Scan for the cell matching the given text and deliver its (x, y) coordinate at center. 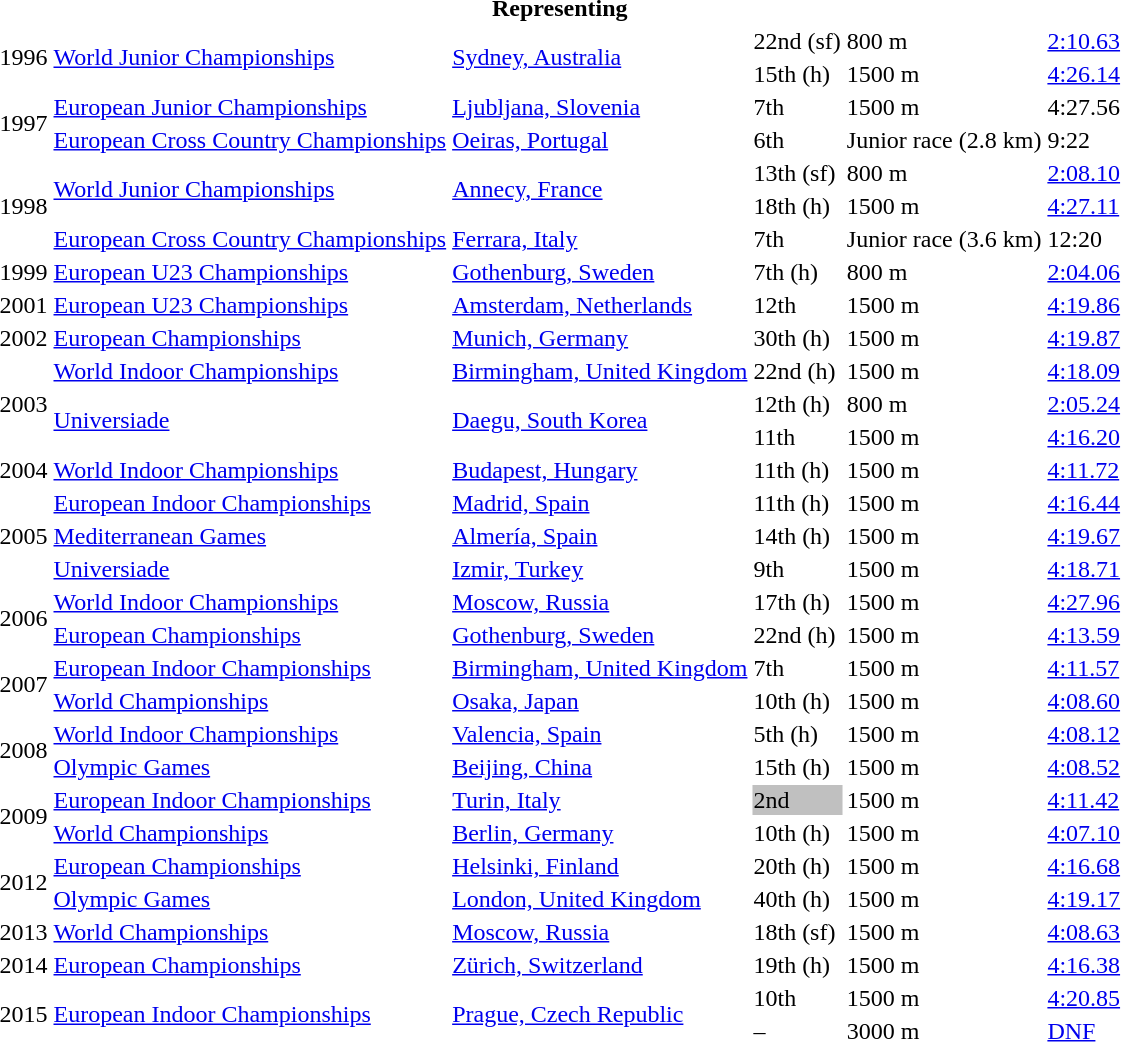
17th (h) (797, 602)
Almería, Spain (600, 536)
7th (h) (797, 272)
Daegu, South Korea (600, 420)
11th (797, 437)
Budapest, Hungary (600, 470)
European Junior Championships (250, 107)
Osaka, Japan (600, 701)
Amsterdam, Netherlands (600, 305)
10th (797, 998)
Izmir, Turkey (600, 569)
Valencia, Spain (600, 734)
Turin, Italy (600, 800)
Oeiras, Portugal (600, 140)
Munich, Germany (600, 338)
London, United Kingdom (600, 899)
Junior race (2.8 km) (944, 140)
40th (h) (797, 899)
18th (h) (797, 206)
20th (h) (797, 866)
Helsinki, Finland (600, 866)
30th (h) (797, 338)
5th (h) (797, 734)
Ljubljana, Slovenia (600, 107)
6th (797, 140)
Beijing, China (600, 767)
12th (797, 305)
Ferrara, Italy (600, 239)
Junior race (3.6 km) (944, 239)
Zürich, Switzerland (600, 965)
Annecy, France (600, 190)
2nd (797, 800)
Berlin, Germany (600, 833)
Mediterranean Games (250, 536)
14th (h) (797, 536)
13th (sf) (797, 173)
18th (sf) (797, 932)
19th (h) (797, 965)
Madrid, Spain (600, 503)
9th (797, 569)
Sydney, Australia (600, 58)
12th (h) (797, 404)
22nd (sf) (797, 41)
